Identify which cell holds the provided text, then report its (X, Y) central coordinate. 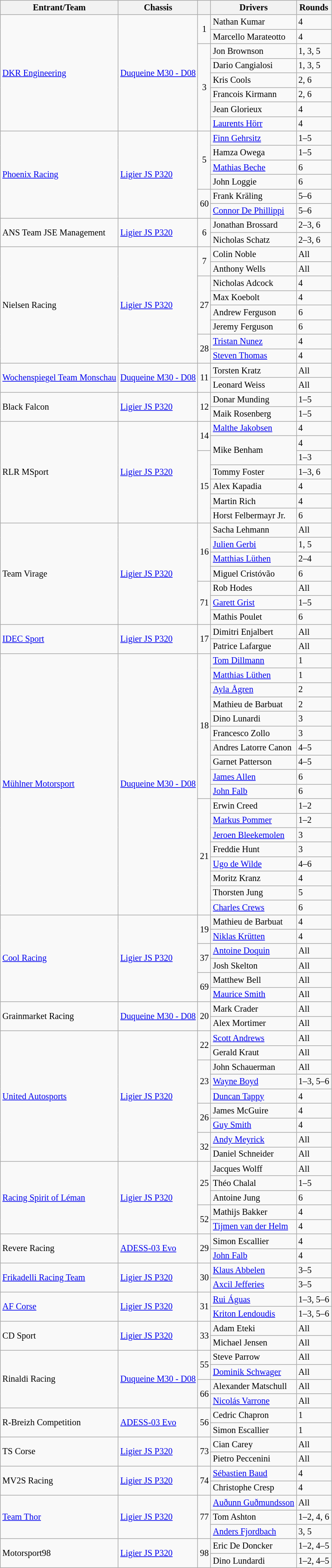
Ayla Ågren (254, 690)
56 (204, 1422)
Cedric Chapron (254, 1415)
Josh Skelton (254, 966)
Cool Racing (60, 958)
Jonathan Brossard (254, 225)
Horst Felbermayr Jr. (254, 515)
77 (204, 1517)
Francesco Zollo (254, 733)
Jeremy Ferguson (254, 327)
Francois Kirmann (254, 94)
Maurice Smith (254, 994)
John Loggie (254, 182)
Garnet Patterson (254, 762)
Rui Águas (254, 1299)
Revere Racing (60, 1248)
69 (204, 987)
Maik Rosenberg (254, 414)
RLR MSport (60, 472)
Frikadelli Racing Team (60, 1277)
Anthony Wells (254, 269)
Miguel Cristóvão (254, 574)
Mühlner Motorsport (60, 784)
26 (204, 1118)
33 (204, 1335)
2–4 (314, 559)
Connor De Phillippi (254, 211)
Théo Chalal (254, 1183)
Pietro Peccenini (254, 1459)
14 (204, 436)
Scott Andrews (254, 1038)
28 (204, 348)
52 (204, 1220)
Alexander Matschull (254, 1386)
Laurents Hörr (254, 124)
Christophe Cresp (254, 1488)
Eric De Doncker (254, 1546)
Motorsport98 (60, 1553)
3, 5 (314, 1531)
Antoine Doquin (254, 951)
Axcil Jefferies (254, 1285)
20 (204, 1016)
Tommy Foster (254, 472)
Kris Cools (254, 80)
Mike Benham (254, 450)
98 (204, 1553)
Phoenix Racing (60, 174)
R-Breizh Competition (60, 1422)
11 (204, 378)
29 (204, 1248)
Andres Latorre Canon (254, 748)
Dino Lundardi (254, 1561)
Michael Jensen (254, 1343)
Cian Carey (254, 1444)
Matthew Bell (254, 980)
Racing Spirit of Léman (60, 1198)
Rinaldi Racing (60, 1379)
21 (204, 856)
27 (204, 305)
Wochenspiegel Team Monschau (60, 378)
AF Corse (60, 1307)
Steve Parrow (254, 1357)
Nicolás Varrone (254, 1401)
Hamza Owega (254, 153)
1–3, 6 (314, 472)
Andrew Ferguson (254, 312)
Rounds (314, 7)
25 (204, 1183)
John Schauerman (254, 1067)
Malthe Jakobsen (254, 428)
CD Sport (60, 1335)
19 (204, 929)
12 (204, 406)
ANS Team JSE Management (60, 232)
17 (204, 639)
MV2S Racing (60, 1481)
Andy Meyrick (254, 1140)
Thorsten Jung (254, 893)
Rob Hodes (254, 588)
Team Virage (60, 574)
Mathis Poulet (254, 617)
Mathias Beche (254, 167)
Drivers (254, 7)
37 (204, 958)
Nicholas Adcock (254, 283)
Markus Pommer (254, 820)
Anders Fjordbach (254, 1531)
Daniel Schneider (254, 1154)
1–3 (314, 458)
Max Koebolt (254, 298)
Niklas Krütten (254, 936)
18 (204, 726)
Mark Crader (254, 1009)
Tom Ashton (254, 1517)
32 (204, 1147)
Frank Kräling (254, 196)
Jeroen Bleekemolen (254, 835)
TS Corse (60, 1452)
Dino Lunardi (254, 719)
Gerald Kraut (254, 1053)
Dominik Schwager (254, 1372)
Nielsen Racing (60, 304)
Leonard Weiss (254, 385)
Kriton Lendoudis (254, 1314)
Freddie Hunt (254, 849)
Nicholas Schatz (254, 240)
Martin Rich (254, 501)
James Allen (254, 777)
Ugo de Wilde (254, 864)
Wayne Boyd (254, 1082)
Nathan Kumar (254, 22)
Jacques Wolff (254, 1169)
IDEC Sport (60, 639)
Finn Gehrsitz (254, 138)
60 (204, 204)
1–2, 4, 6 (314, 1517)
Jon Brownson (254, 51)
73 (204, 1452)
Marcello Marateotto (254, 37)
Charles Crews (254, 907)
66 (204, 1394)
4–6 (314, 864)
Auðunn Guðmundsson (254, 1502)
16 (204, 552)
Dimitri Enjalbert (254, 632)
United Autosports (60, 1096)
Donar Munding (254, 399)
55 (204, 1364)
Team Thor (60, 1517)
Alex Kapadia (254, 486)
Black Falcon (60, 406)
Chassis (158, 7)
Tom Dillmann (254, 661)
71 (204, 603)
Erwin Creed (254, 806)
30 (204, 1277)
Colin Noble (254, 254)
Jean Glorieux (254, 109)
Steven Thomas (254, 356)
Grainmarket Racing (60, 1016)
James McGuire (254, 1110)
Sacha Lehmann (254, 530)
22 (204, 1045)
7 (204, 261)
Guy Smith (254, 1125)
15 (204, 486)
23 (204, 1082)
Sébastien Baud (254, 1474)
Patrice Lafargue (254, 646)
Tijmen van der Helm (254, 1226)
Torsten Kratz (254, 370)
Garett Grist (254, 602)
74 (204, 1481)
Dario Cangialosi (254, 66)
Entrant/Team (60, 7)
Klaus Abbelen (254, 1270)
Julien Gerbi (254, 545)
31 (204, 1307)
1, 5 (314, 545)
Duncan Tappy (254, 1096)
Moritz Kranz (254, 878)
Mathijs Bakker (254, 1212)
DKR Engineering (60, 72)
Tristan Nunez (254, 341)
Alex Mortimer (254, 1023)
Antoine Jung (254, 1198)
Adam Eteki (254, 1328)
